Output the (X, Y) coordinate of the center of the cell containing the given text.  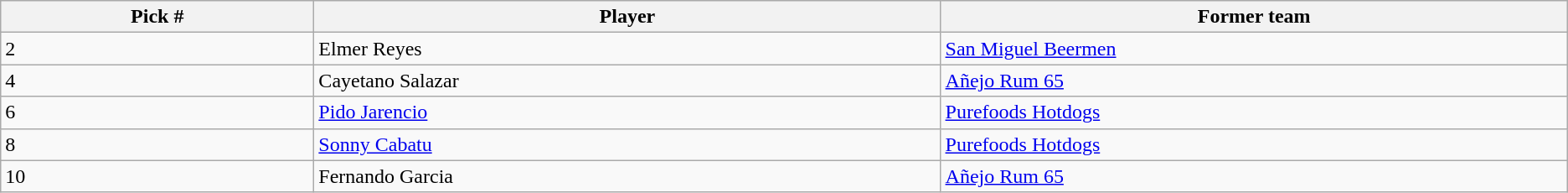
Pick # (157, 17)
4 (157, 81)
Former team (1254, 17)
Pido Jarencio (627, 112)
Sonny Cabatu (627, 144)
2 (157, 49)
San Miguel Beermen (1254, 49)
8 (157, 144)
Elmer Reyes (627, 49)
6 (157, 112)
10 (157, 176)
Cayetano Salazar (627, 81)
Player (627, 17)
Fernando Garcia (627, 176)
